Locate the cell with the specified text and output its [X, Y] center coordinate. 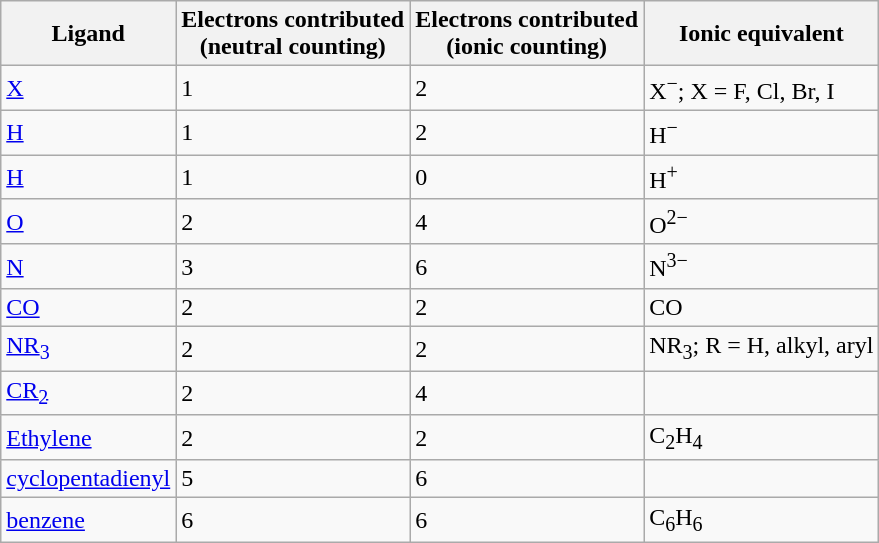
5 [293, 479]
3 [293, 266]
X−; X = F, Cl, Br, I [762, 88]
NR3; R = H, alkyl, aryl [762, 349]
cyclopentadienyl [88, 479]
X [88, 88]
Electrons contributed(neutral counting) [293, 34]
N [88, 266]
Ionic equivalent [762, 34]
0 [527, 178]
CR2 [88, 393]
H+ [762, 178]
N3− [762, 266]
Ethylene [88, 437]
C2H4 [762, 437]
Electrons contributed(ionic counting) [527, 34]
Ligand [88, 34]
H− [762, 132]
O2− [762, 222]
NR3 [88, 349]
C6H6 [762, 520]
O [88, 222]
benzene [88, 520]
